Pinpoint the cell where the given text exists, returning its [x, y] midpoint coordinate. 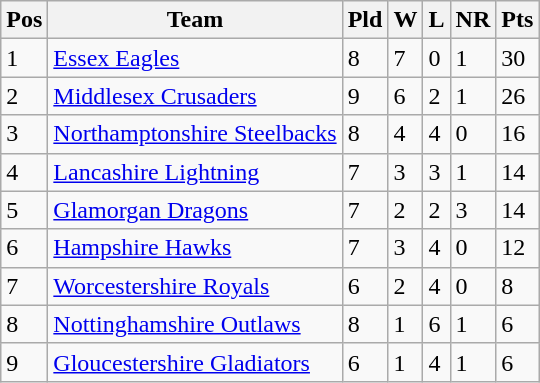
Pts [518, 20]
Worcestershire Royals [195, 286]
12 [518, 248]
Hampshire Hawks [195, 248]
Team [195, 20]
Lancashire Lightning [195, 172]
Pos [24, 20]
Gloucestershire Gladiators [195, 362]
16 [518, 134]
Middlesex Crusaders [195, 96]
26 [518, 96]
Nottinghamshire Outlaws [195, 324]
NR [473, 20]
L [436, 20]
Pld [365, 20]
30 [518, 58]
5 [24, 210]
Northamptonshire Steelbacks [195, 134]
Glamorgan Dragons [195, 210]
W [406, 20]
Essex Eagles [195, 58]
